Output the (x, y) coordinate of the center of the cell containing the given text.  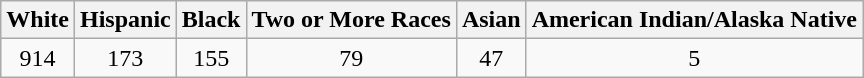
914 (38, 58)
American Indian/Alaska Native (694, 20)
Asian (491, 20)
155 (211, 58)
47 (491, 58)
79 (351, 58)
Hispanic (125, 20)
5 (694, 58)
White (38, 20)
173 (125, 58)
Two or More Races (351, 20)
Black (211, 20)
